Find where the given text appears and provide that cell's center as (X, Y) coordinate. 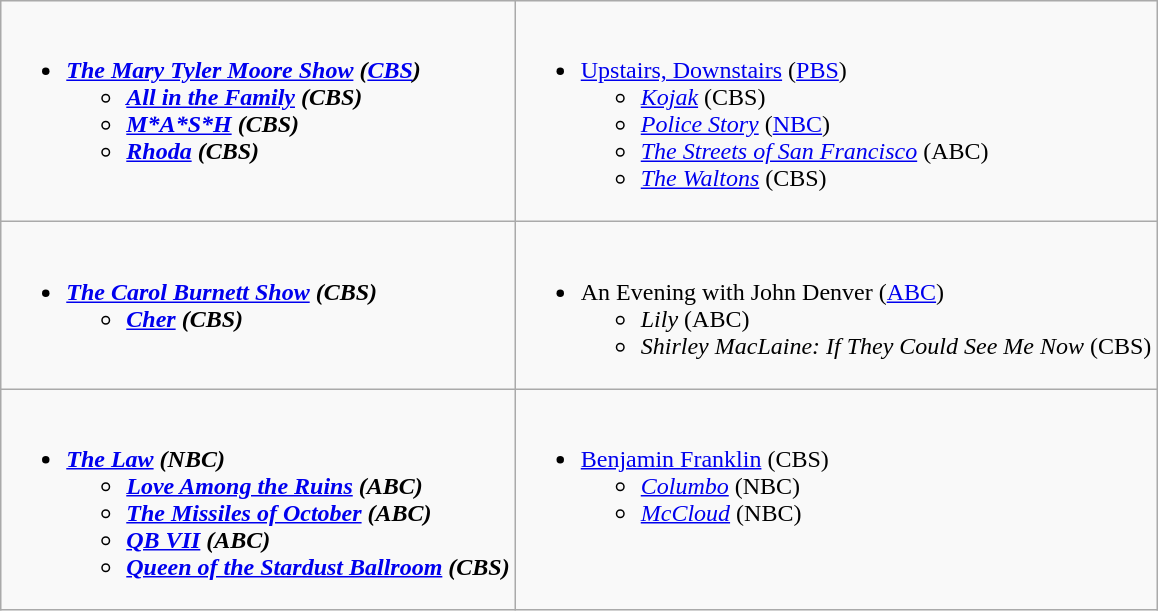
An Evening with John Denver (ABC)Lily (ABC)Shirley MacLaine: If They Could See Me Now (CBS) (836, 306)
The Law (NBC)Love Among the Ruins (ABC)The Missiles of October (ABC)QB VII (ABC)Queen of the Stardust Ballroom (CBS) (258, 500)
Upstairs, Downstairs (PBS)Kojak (CBS)Police Story (NBC)The Streets of San Francisco (ABC)The Waltons (CBS) (836, 112)
Benjamin Franklin (CBS)Columbo (NBC)McCloud (NBC) (836, 500)
The Carol Burnett Show (CBS)Cher (CBS) (258, 306)
The Mary Tyler Moore Show (CBS)All in the Family (CBS)M*A*S*H (CBS)Rhoda (CBS) (258, 112)
